Find where the given text appears and provide that cell's center as (x, y) coordinate. 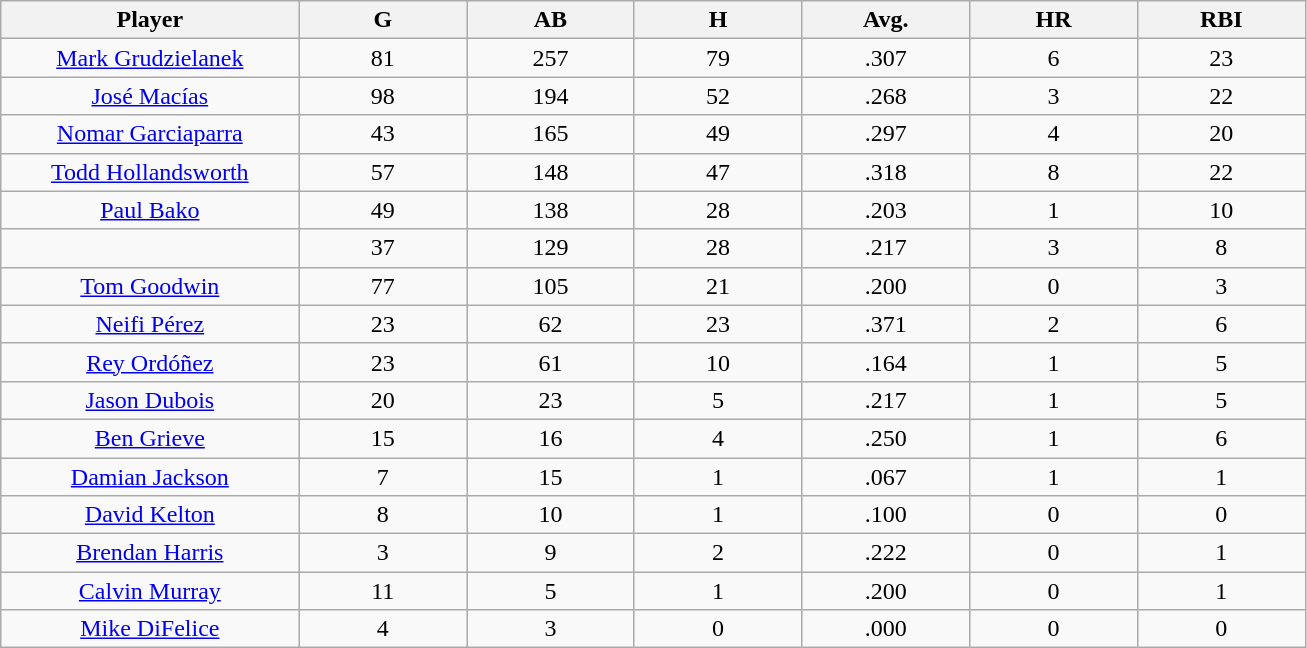
Mike DiFelice (150, 629)
.250 (886, 438)
61 (551, 362)
David Kelton (150, 515)
H (718, 20)
129 (551, 248)
.371 (886, 324)
148 (551, 172)
José Macías (150, 96)
Mark Grudzielanek (150, 58)
194 (551, 96)
105 (551, 286)
52 (718, 96)
AB (551, 20)
138 (551, 210)
Paul Bako (150, 210)
Rey Ordóñez (150, 362)
.297 (886, 134)
16 (551, 438)
G (383, 20)
62 (551, 324)
.100 (886, 515)
HR (1054, 20)
47 (718, 172)
98 (383, 96)
57 (383, 172)
RBI (1221, 20)
43 (383, 134)
81 (383, 58)
.164 (886, 362)
.000 (886, 629)
.222 (886, 553)
Avg. (886, 20)
.307 (886, 58)
.067 (886, 477)
11 (383, 591)
37 (383, 248)
Player (150, 20)
Neifi Pérez (150, 324)
Brendan Harris (150, 553)
165 (551, 134)
7 (383, 477)
Jason Dubois (150, 400)
Ben Grieve (150, 438)
Calvin Murray (150, 591)
.318 (886, 172)
Todd Hollandsworth (150, 172)
79 (718, 58)
Nomar Garciaparra (150, 134)
21 (718, 286)
Tom Goodwin (150, 286)
257 (551, 58)
Damian Jackson (150, 477)
9 (551, 553)
77 (383, 286)
.203 (886, 210)
.268 (886, 96)
